Detect which cell encompasses the target text, then output its (X, Y) center coordinate. 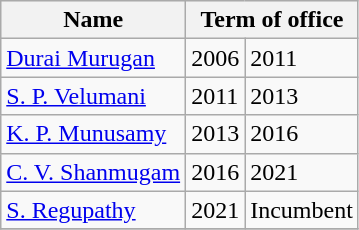
S. Regupathy (94, 210)
Name (94, 20)
Durai Murugan (94, 58)
K. P. Munusamy (94, 134)
Incumbent (302, 210)
Term of office (272, 20)
S. P. Velumani (94, 96)
2006 (216, 58)
C. V. Shanmugam (94, 172)
